Return [x, y] of the center of cell containing provided text 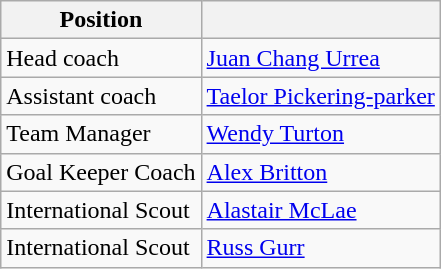
Team Manager [101, 134]
Alastair McLae [320, 210]
Assistant coach [101, 96]
Juan Chang Urrea [320, 58]
Taelor Pickering-parker [320, 96]
Russ Gurr [320, 248]
Wendy Turton [320, 134]
Goal Keeper Coach [101, 172]
Alex Britton [320, 172]
Position [101, 20]
Head coach [101, 58]
